Identify which cell holds the provided text, then report its (x, y) central coordinate. 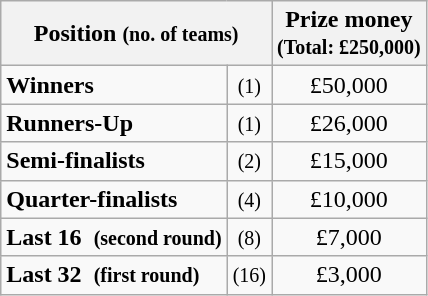
(16) (249, 275)
£26,000 (350, 123)
£3,000 (350, 275)
Position (no. of teams) (136, 34)
£10,000 (350, 199)
Runners-Up (114, 123)
(4) (249, 199)
Quarter-finalists (114, 199)
£15,000 (350, 161)
Last 16 (second round) (114, 237)
Last 32 (first round) (114, 275)
£7,000 (350, 237)
Semi-finalists (114, 161)
(2) (249, 161)
Prize money(Total: £250,000) (350, 34)
(8) (249, 237)
£50,000 (350, 85)
Winners (114, 85)
